Scan for the cell matching the given text and deliver its [x, y] coordinate at center. 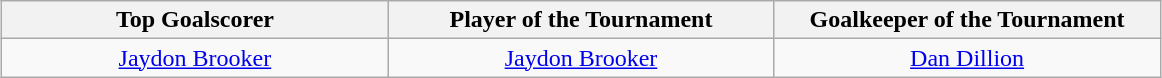
Player of the Tournament [581, 20]
Top Goalscorer [195, 20]
Dan Dillion [967, 58]
Goalkeeper of the Tournament [967, 20]
